Search for the cell housing the specified text and yield its [x, y] center coordinate. 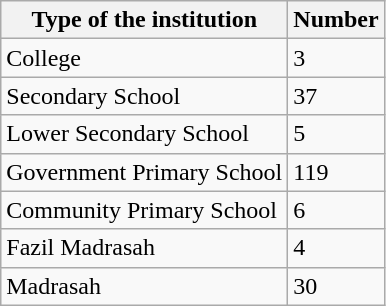
Secondary School [144, 96]
5 [336, 134]
Lower Secondary School [144, 134]
4 [336, 248]
Fazil Madrasah [144, 248]
Government Primary School [144, 172]
30 [336, 286]
119 [336, 172]
37 [336, 96]
College [144, 58]
3 [336, 58]
Community Primary School [144, 210]
Number [336, 20]
Type of the institution [144, 20]
Madrasah [144, 286]
6 [336, 210]
